For the text-containing cell, return its midpoint in [X, Y] coordinate format. 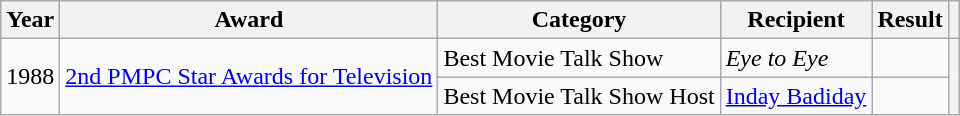
Year [30, 20]
Result [910, 20]
2nd PMPC Star Awards for Television [249, 77]
1988 [30, 77]
Recipient [796, 20]
Best Movie Talk Show [579, 58]
Category [579, 20]
Best Movie Talk Show Host [579, 96]
Award [249, 20]
Eye to Eye [796, 58]
Inday Badiday [796, 96]
